Determine the (X, Y) coordinate at the center of the cell enclosing the given text.  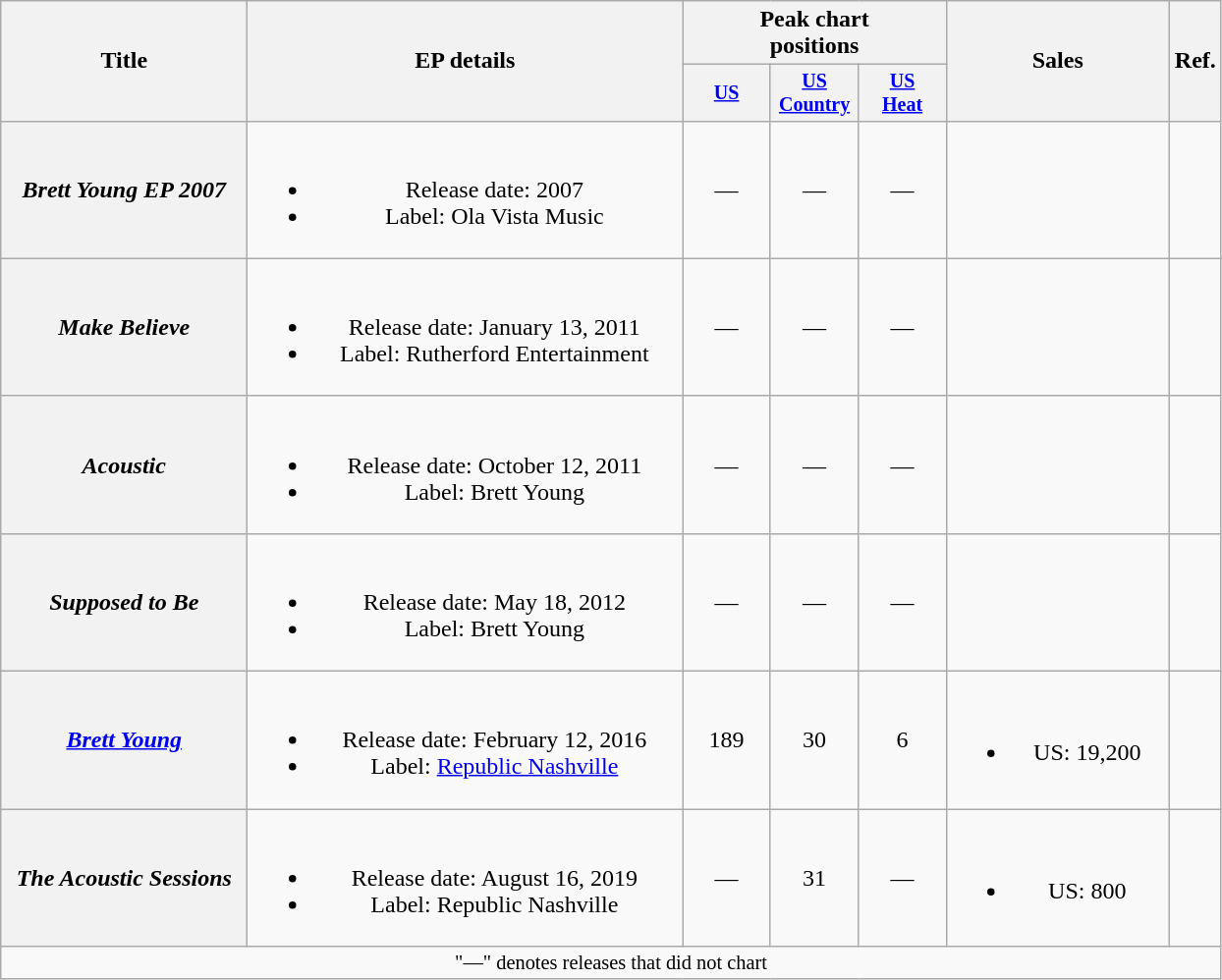
US: 800 (1057, 878)
Sales (1057, 61)
Release date: August 16, 2019Label: Republic Nashville (466, 878)
Release date: 2007Label: Ola Vista Music (466, 190)
Supposed to Be (124, 602)
Release date: January 13, 2011Label: Rutherford Entertainment (466, 327)
Peak chartpositions (814, 33)
Title (124, 61)
The Acoustic Sessions (124, 878)
US (727, 92)
Release date: October 12, 2011Label: Brett Young (466, 464)
189 (727, 740)
Acoustic (124, 464)
EP details (466, 61)
30 (813, 740)
Release date: May 18, 2012Label: Brett Young (466, 602)
31 (813, 878)
"—" denotes releases that did not chart (611, 963)
6 (902, 740)
USHeat (902, 92)
Release date: February 12, 2016Label: Republic Nashville (466, 740)
Brett Young (124, 740)
Brett Young EP 2007 (124, 190)
US: 19,200 (1057, 740)
US Country (813, 92)
Ref. (1194, 61)
Make Believe (124, 327)
